Scan for the cell matching the given text and deliver its [x, y] coordinate at center. 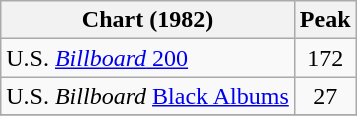
172 [325, 58]
U.S. Billboard Black Albums [148, 96]
Chart (1982) [148, 20]
27 [325, 96]
Peak [325, 20]
U.S. Billboard 200 [148, 58]
